Return (x, y) of the center of cell containing provided text 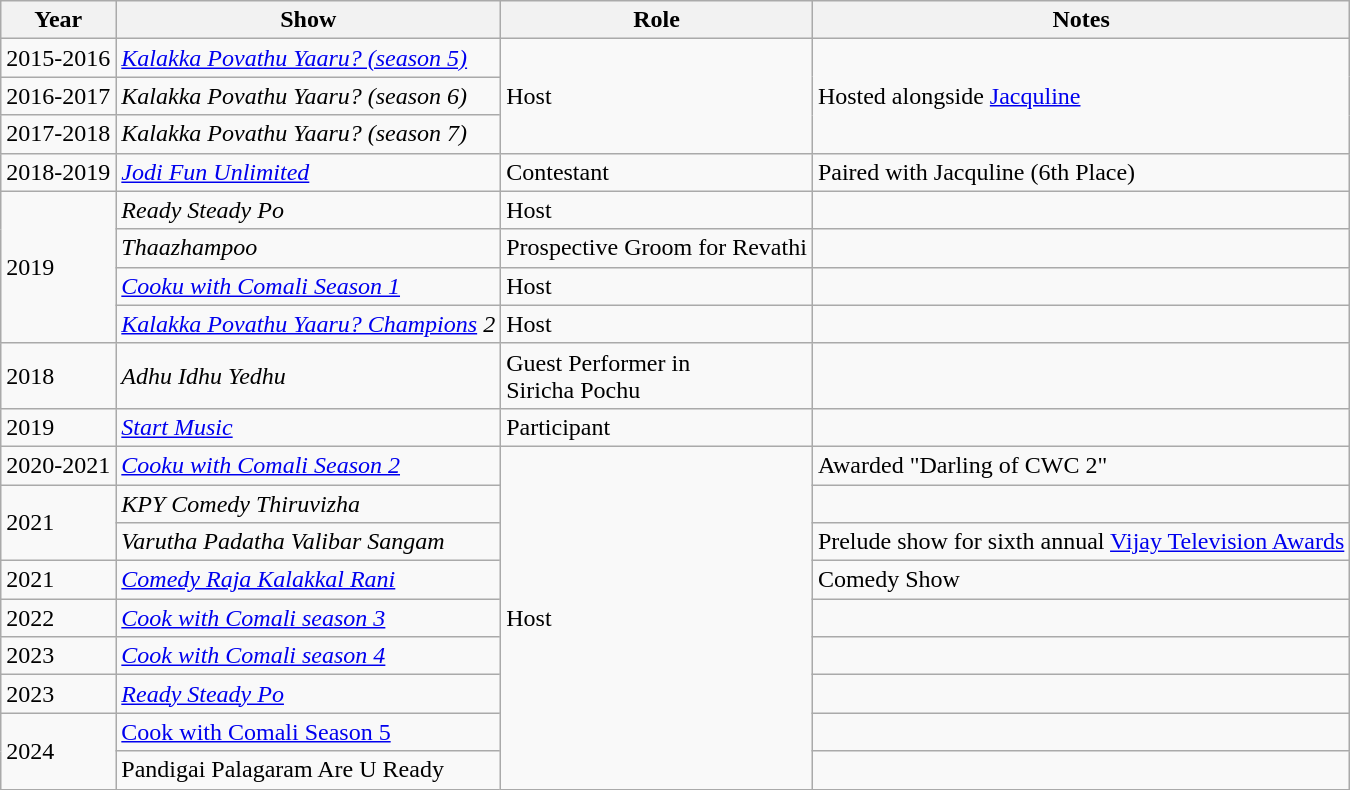
Notes (1080, 20)
Start Music (308, 427)
Role (657, 20)
Comedy Show (1080, 580)
Prospective Groom for Revathi (657, 248)
Thaazhampoo (308, 248)
Kalakka Povathu Yaaru? (season 7) (308, 134)
2022 (58, 618)
KPY Comedy Thiruvizha (308, 503)
Kalakka Povathu Yaaru? (season 5) (308, 58)
2015-2016 (58, 58)
Cooku with Comali Season 1 (308, 286)
Guest Performer inSiricha Pochu (657, 376)
Cook with Comali Season 5 (308, 732)
2017-2018 (58, 134)
2016-2017 (58, 96)
Cook with Comali season 4 (308, 656)
Adhu Idhu Yedhu (308, 376)
Pandigai Palagaram Are U Ready (308, 770)
Varutha Padatha Valibar Sangam (308, 542)
Cooku with Comali Season 2 (308, 465)
2018-2019 (58, 172)
Kalakka Povathu Yaaru? Champions 2 (308, 324)
2024 (58, 751)
Prelude show for sixth annual Vijay Television Awards (1080, 542)
Participant (657, 427)
Year (58, 20)
Kalakka Povathu Yaaru? (season 6) (308, 96)
Paired with Jacquline (6th Place) (1080, 172)
Hosted alongside Jacquline (1080, 96)
Comedy Raja Kalakkal Rani (308, 580)
Contestant (657, 172)
2020-2021 (58, 465)
Cook with Comali season 3 (308, 618)
Jodi Fun Unlimited (308, 172)
Awarded "Darling of CWC 2" (1080, 465)
2018 (58, 376)
Show (308, 20)
